Determine the (x, y) coordinate at the center of the cell enclosing the given text.  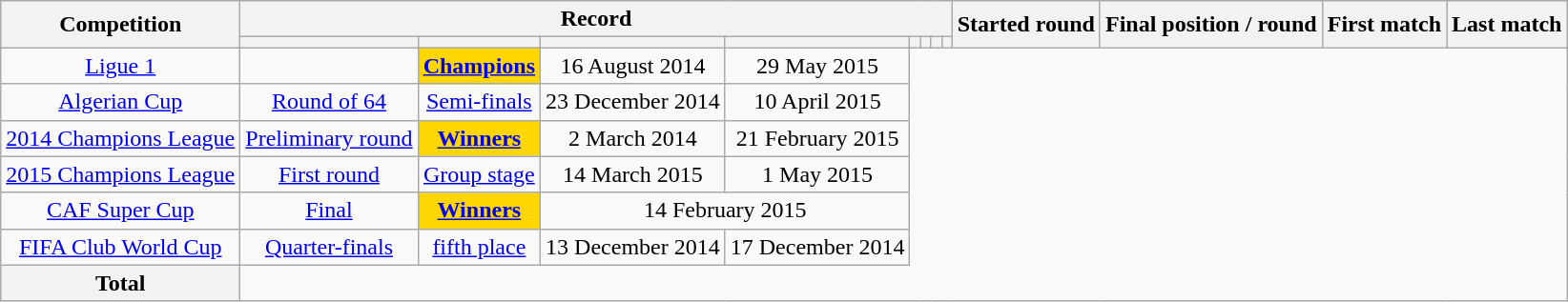
21 February 2015 (817, 138)
Final (329, 211)
2014 Champions League (120, 138)
Round of 64 (329, 102)
23 December 2014 (633, 102)
2015 Champions League (120, 174)
16 August 2014 (633, 66)
17 December 2014 (817, 247)
FIFA Club World Cup (120, 247)
Champions (479, 66)
Semi-finals (479, 102)
2 March 2014 (633, 138)
Quarter-finals (329, 247)
Last match (1507, 25)
Started round (1026, 25)
Competition (120, 25)
First match (1384, 25)
Group stage (479, 174)
Final position / round (1211, 25)
fifth place (479, 247)
Ligue 1 (120, 66)
14 March 2015 (633, 174)
29 May 2015 (817, 66)
Total (120, 283)
CAF Super Cup (120, 211)
Algerian Cup (120, 102)
Record (596, 19)
Preliminary round (329, 138)
1 May 2015 (817, 174)
14 February 2015 (725, 211)
13 December 2014 (633, 247)
10 April 2015 (817, 102)
First round (329, 174)
